Provide the (X, Y) coordinate of the cell's center where the given text is located.  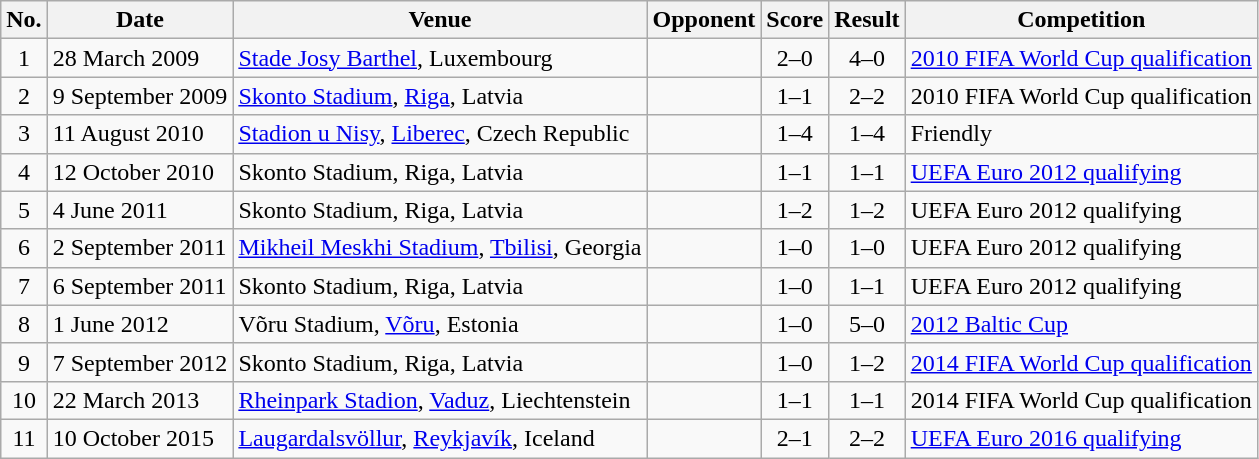
Result (867, 20)
22 March 2013 (140, 400)
11 August 2010 (140, 134)
28 March 2009 (140, 58)
6 (24, 248)
4 (24, 172)
UEFA Euro 2016 qualifying (1081, 438)
11 (24, 438)
4 June 2011 (140, 210)
8 (24, 324)
Score (795, 20)
Võru Stadium, Võru, Estonia (440, 324)
Stadion u Nisy, Liberec, Czech Republic (440, 134)
1 (24, 58)
2–1 (795, 438)
4–0 (867, 58)
5 (24, 210)
7 (24, 286)
7 September 2012 (140, 362)
Date (140, 20)
6 September 2011 (140, 286)
10 October 2015 (140, 438)
12 October 2010 (140, 172)
10 (24, 400)
Stade Josy Barthel, Luxembourg (440, 58)
Competition (1081, 20)
No. (24, 20)
3 (24, 134)
9 (24, 362)
Rheinpark Stadion, Vaduz, Liechtenstein (440, 400)
Laugardalsvöllur, Reykjavík, Iceland (440, 438)
2–0 (795, 58)
Friendly (1081, 134)
2 (24, 96)
2 September 2011 (140, 248)
Mikheil Meskhi Stadium, Tbilisi, Georgia (440, 248)
1 June 2012 (140, 324)
5–0 (867, 324)
9 September 2009 (140, 96)
Venue (440, 20)
Opponent (704, 20)
2012 Baltic Cup (1081, 324)
